Detect which cell encompasses the target text, then output its (x, y) center coordinate. 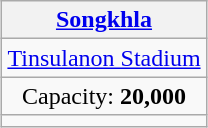
Songkhla (104, 20)
Capacity: 20,000 (104, 96)
Tinsulanon Stadium (104, 58)
